Extract the (X, Y) coordinate from the center of the cell holding the provided text.  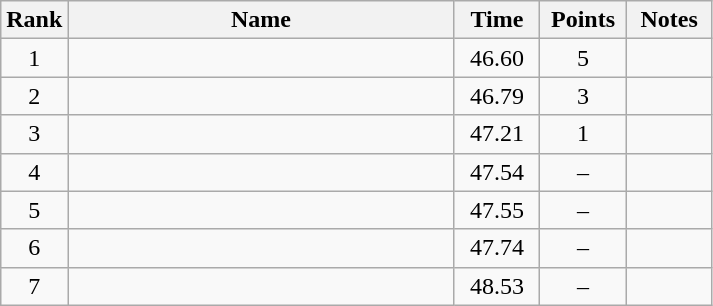
2 (34, 96)
Rank (34, 20)
7 (34, 286)
Notes (669, 20)
46.60 (497, 58)
Points (583, 20)
48.53 (497, 286)
Name (261, 20)
6 (34, 248)
47.55 (497, 210)
4 (34, 172)
47.21 (497, 134)
47.74 (497, 248)
46.79 (497, 96)
47.54 (497, 172)
Time (497, 20)
